Scan for the cell matching the given text and deliver its [X, Y] coordinate at center. 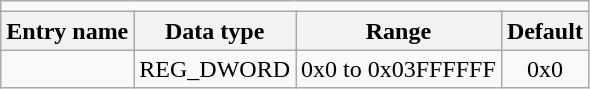
Range [399, 31]
REG_DWORD [215, 69]
0x0 to 0x03FFFFFF [399, 69]
Data type [215, 31]
0x0 [544, 69]
Entry name [68, 31]
Default [544, 31]
